Find where the given text appears and provide that cell's center as [X, Y] coordinate. 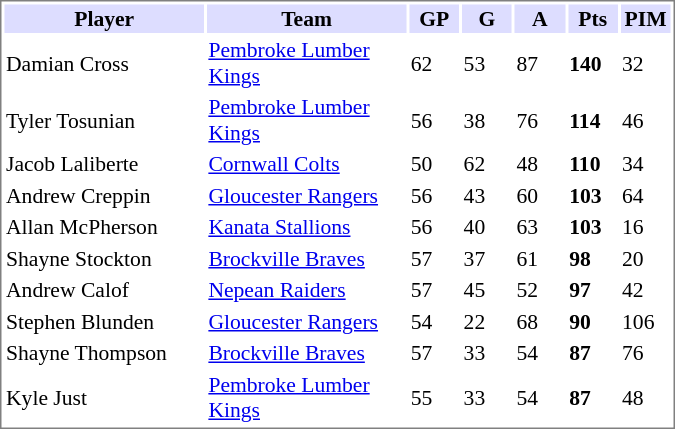
GP [434, 18]
55 [434, 397]
Kanata Stallions [306, 227]
97 [593, 290]
98 [593, 258]
Allan McPherson [104, 227]
Damian Cross [104, 63]
Tyler Tosunian [104, 120]
140 [593, 63]
110 [593, 164]
34 [646, 164]
Stephen Blunden [104, 322]
G [487, 18]
Kyle Just [104, 397]
Nepean Raiders [306, 290]
Shayne Thompson [104, 353]
114 [593, 120]
106 [646, 322]
37 [487, 258]
16 [646, 227]
63 [540, 227]
46 [646, 120]
53 [487, 63]
22 [487, 322]
Andrew Calof [104, 290]
43 [487, 196]
60 [540, 196]
64 [646, 196]
42 [646, 290]
20 [646, 258]
Jacob Laliberte [104, 164]
A [540, 18]
52 [540, 290]
Pts [593, 18]
61 [540, 258]
Player [104, 18]
Cornwall Colts [306, 164]
32 [646, 63]
Shayne Stockton [104, 258]
Team [306, 18]
68 [540, 322]
38 [487, 120]
PIM [646, 18]
50 [434, 164]
90 [593, 322]
45 [487, 290]
Andrew Creppin [104, 196]
40 [487, 227]
